Search for the cell housing the specified text and yield its [x, y] center coordinate. 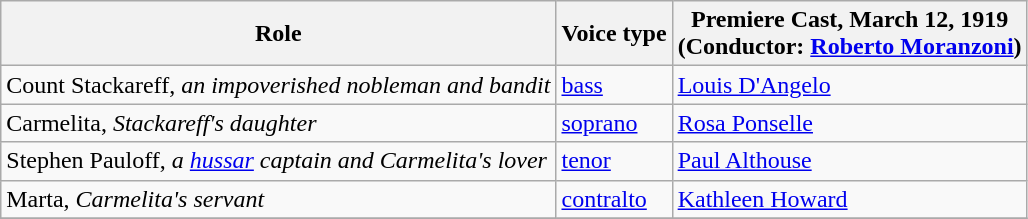
Role [278, 34]
Count Stackareff, an impoverished nobleman and bandit [278, 85]
Premiere Cast, March 12, 1919 (Conductor: Roberto Moranzoni) [850, 34]
Paul Althouse [850, 161]
Louis D'Angelo [850, 85]
Kathleen Howard [850, 199]
Rosa Ponselle [850, 123]
Marta, Carmelita's servant [278, 199]
bass [614, 85]
Stephen Pauloff, a hussar captain and Carmelita's lover [278, 161]
soprano [614, 123]
Voice type [614, 34]
contralto [614, 199]
tenor [614, 161]
Carmelita, Stackareff's daughter [278, 123]
